Capture the cell that displays the provided text and extract its [x, y] central coordinate. 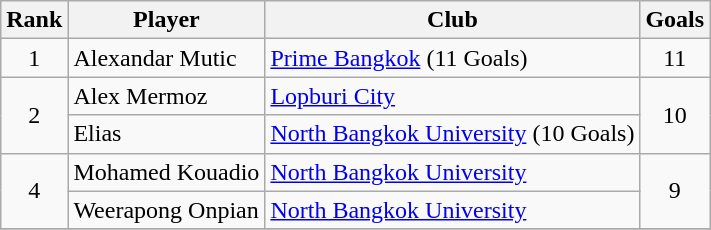
Weerapong Onpian [166, 210]
1 [34, 58]
Player [166, 20]
Alex Mermoz [166, 96]
Mohamed Kouadio [166, 172]
2 [34, 115]
9 [675, 191]
Lopburi City [452, 96]
North Bangkok University (10 Goals) [452, 134]
10 [675, 115]
4 [34, 191]
Alexandar Mutic [166, 58]
Prime Bangkok (11 Goals) [452, 58]
11 [675, 58]
Goals [675, 20]
Club [452, 20]
Rank [34, 20]
Elias [166, 134]
